Provide the [x, y] coordinate of the cell's center where the given text is located.  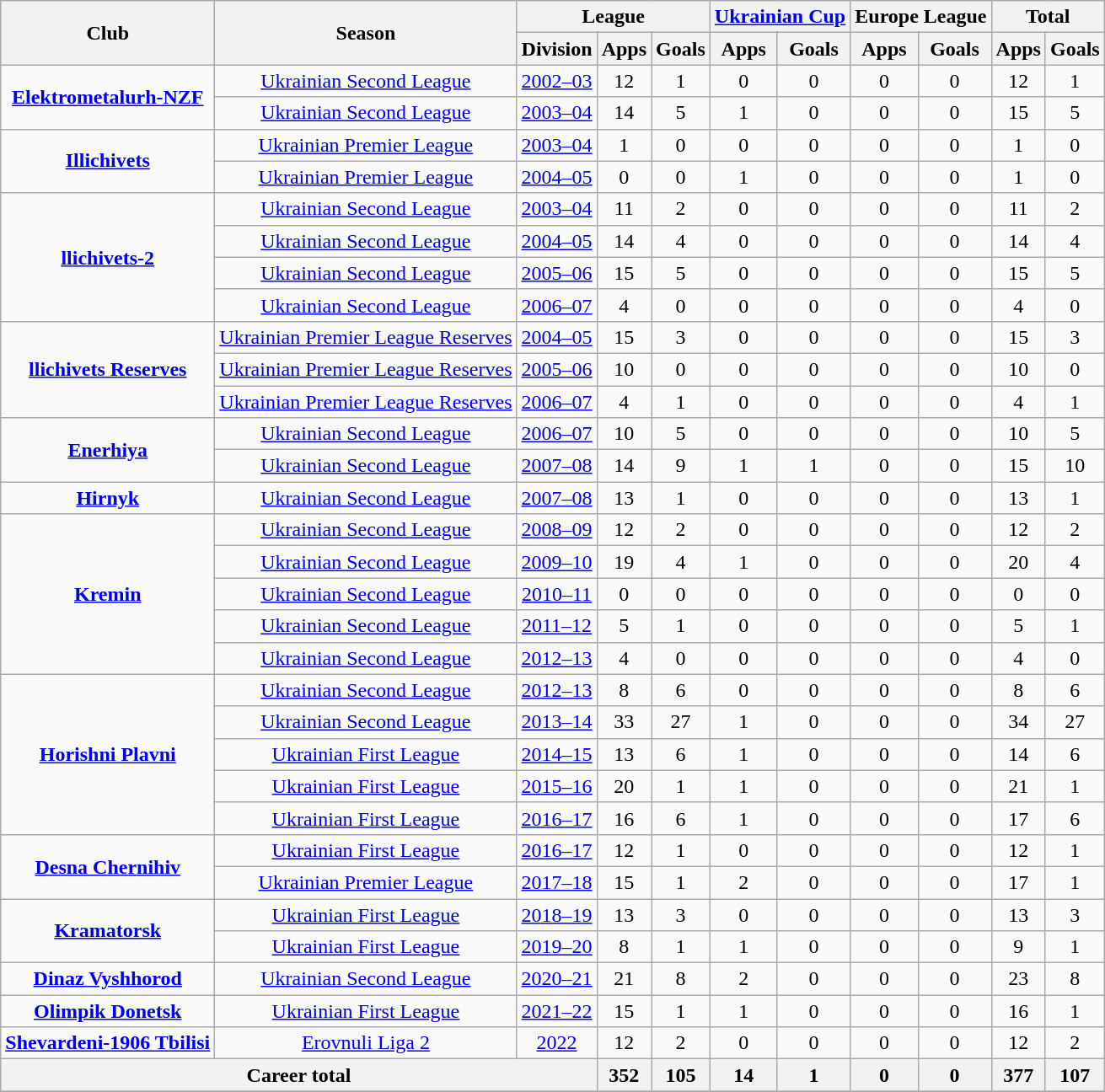
Enerhiya [108, 450]
2018–19 [556, 914]
2008–09 [556, 530]
Olimpik Donetsk [108, 1011]
Europe League [920, 17]
2021–22 [556, 1011]
Career total [298, 1075]
Club [108, 33]
Division [556, 49]
2019–20 [556, 947]
105 [681, 1075]
19 [624, 562]
377 [1018, 1075]
2010–11 [556, 594]
2013–14 [556, 722]
2002–03 [556, 81]
Kremin [108, 594]
2011–12 [556, 626]
Horishni Plavni [108, 754]
2017–18 [556, 882]
2014–15 [556, 754]
2020–21 [556, 979]
llichivets-2 [108, 257]
Total [1048, 17]
Ukrainian Cup [780, 17]
2015–16 [556, 786]
2022 [556, 1043]
Kramatorsk [108, 930]
23 [1018, 979]
Illichivets [108, 161]
llichivets Reserves [108, 369]
107 [1075, 1075]
Desna Chernihiv [108, 866]
33 [624, 722]
34 [1018, 722]
League [614, 17]
2009–10 [556, 562]
352 [624, 1075]
Hirnyk [108, 498]
Dinaz Vyshhorod [108, 979]
Erovnuli Liga 2 [366, 1043]
Elektrometalurh-NZF [108, 97]
Season [366, 33]
Shevardeni-1906 Tbilisi [108, 1043]
